Return [X, Y] of the center of cell containing provided text 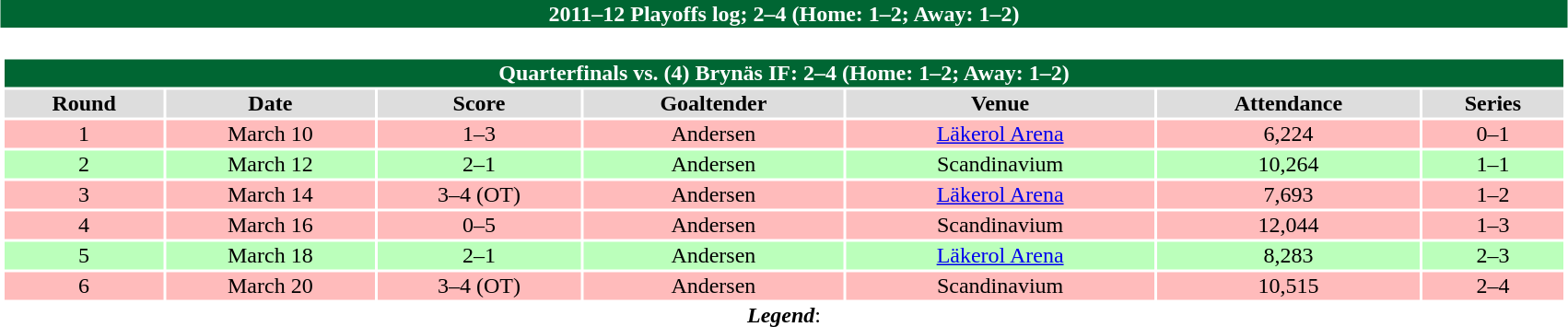
2–4 [1492, 286]
0–1 [1492, 134]
March 14 [271, 194]
6,224 [1288, 134]
10,515 [1288, 286]
March 16 [271, 226]
1 [84, 134]
Quarterfinals vs. (4) Brynäs IF: 2–4 (Home: 1–2; Away: 1–2) [783, 73]
7,693 [1288, 194]
Score [479, 104]
Venue [1000, 104]
Date [271, 104]
Attendance [1288, 104]
1–2 [1492, 194]
2–3 [1492, 255]
Round [84, 104]
March 10 [271, 134]
6 [84, 286]
5 [84, 255]
March 12 [271, 165]
0–5 [479, 226]
2011–12 Playoffs log; 2–4 (Home: 1–2; Away: 1–2) [784, 14]
1–1 [1492, 165]
8,283 [1288, 255]
3 [84, 194]
10,264 [1288, 165]
Series [1492, 104]
Goaltender [713, 104]
2 [84, 165]
March 18 [271, 255]
4 [84, 226]
March 20 [271, 286]
12,044 [1288, 226]
